Scan for the cell matching the given text and deliver its (X, Y) coordinate at center. 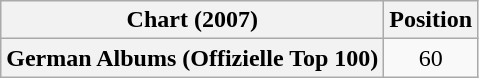
Chart (2007) (192, 20)
German Albums (Offizielle Top 100) (192, 58)
Position (431, 20)
60 (431, 58)
